Return (X, Y) of the center of cell containing provided text 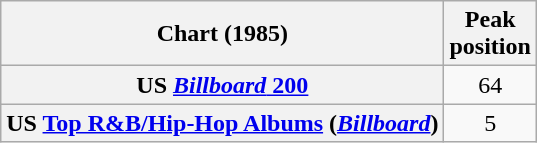
5 (490, 123)
US Top R&B/Hip-Hop Albums (Billboard) (222, 123)
Chart (1985) (222, 34)
US Billboard 200 (222, 85)
64 (490, 85)
Peakposition (490, 34)
